Capture the cell that displays the provided text and extract its (X, Y) central coordinate. 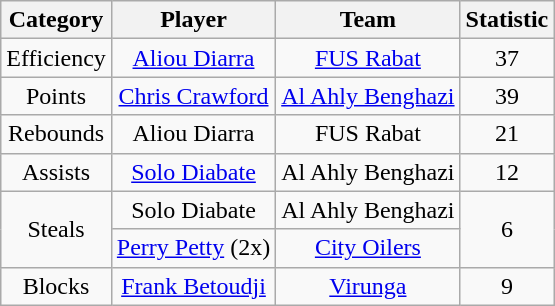
12 (507, 172)
21 (507, 134)
Perry Petty (2x) (193, 248)
Team (368, 20)
37 (507, 58)
Points (56, 96)
Frank Betoudji (193, 286)
Steals (56, 229)
Category (56, 20)
City Oilers (368, 248)
Assists (56, 172)
9 (507, 286)
Chris Crawford (193, 96)
39 (507, 96)
Player (193, 20)
Virunga (368, 286)
Rebounds (56, 134)
Statistic (507, 20)
Efficiency (56, 58)
Blocks (56, 286)
6 (507, 229)
